Find where the given text appears and provide that cell's center as [x, y] coordinate. 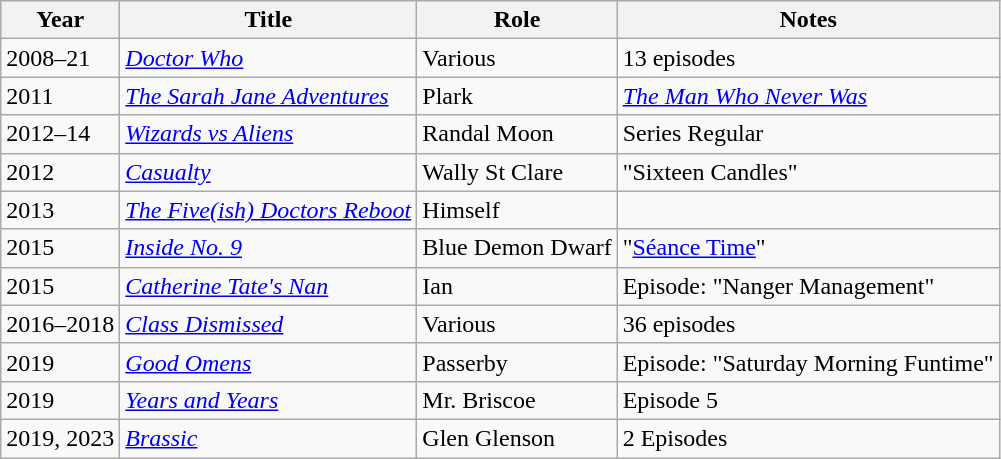
Inside No. 9 [268, 248]
Passerby [517, 362]
Notes [808, 20]
Episode: "Saturday Morning Funtime" [808, 362]
2012–14 [60, 134]
Episode 5 [808, 400]
36 episodes [808, 324]
Episode: "Nanger Management" [808, 286]
Himself [517, 210]
2011 [60, 96]
2013 [60, 210]
Plark [517, 96]
2 Episodes [808, 438]
Year [60, 20]
Catherine Tate's Nan [268, 286]
Wally St Clare [517, 172]
Randal Moon [517, 134]
2008–21 [60, 58]
Wizards vs Aliens [268, 134]
Glen Glenson [517, 438]
The Man Who Never Was [808, 96]
Role [517, 20]
Years and Years [268, 400]
Doctor Who [268, 58]
Series Regular [808, 134]
Brassic [268, 438]
Class Dismissed [268, 324]
2016–2018 [60, 324]
Mr. Briscoe [517, 400]
"Séance Time" [808, 248]
Title [268, 20]
The Sarah Jane Adventures [268, 96]
2012 [60, 172]
Casualty [268, 172]
Blue Demon Dwarf [517, 248]
"Sixteen Candles" [808, 172]
Good Omens [268, 362]
Ian [517, 286]
The Five(ish) Doctors Reboot [268, 210]
2019, 2023 [60, 438]
13 episodes [808, 58]
